Find where the given text appears and provide that cell's center as [X, Y] coordinate. 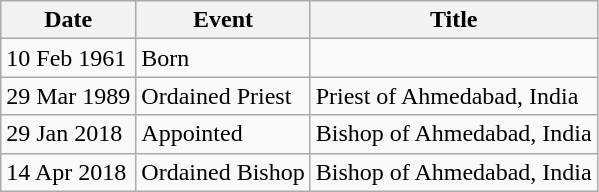
Date [68, 20]
Born [223, 58]
Title [454, 20]
Event [223, 20]
29 Mar 1989 [68, 96]
Ordained Priest [223, 96]
10 Feb 1961 [68, 58]
Ordained Bishop [223, 172]
Priest of Ahmedabad, India [454, 96]
Appointed [223, 134]
29 Jan 2018 [68, 134]
14 Apr 2018 [68, 172]
